Detect which cell encompasses the target text, then output its (X, Y) center coordinate. 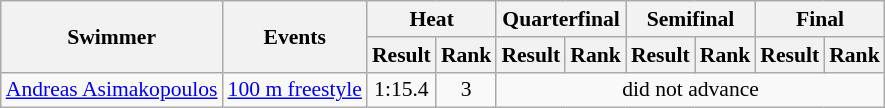
did not advance (690, 90)
100 m freestyle (295, 90)
Events (295, 36)
Andreas Asimakopoulos (112, 90)
Semifinal (690, 19)
1:15.4 (402, 90)
Quarterfinal (560, 19)
Swimmer (112, 36)
Final (820, 19)
3 (466, 90)
Heat (432, 19)
